For the text-containing cell, return its midpoint in [x, y] coordinate format. 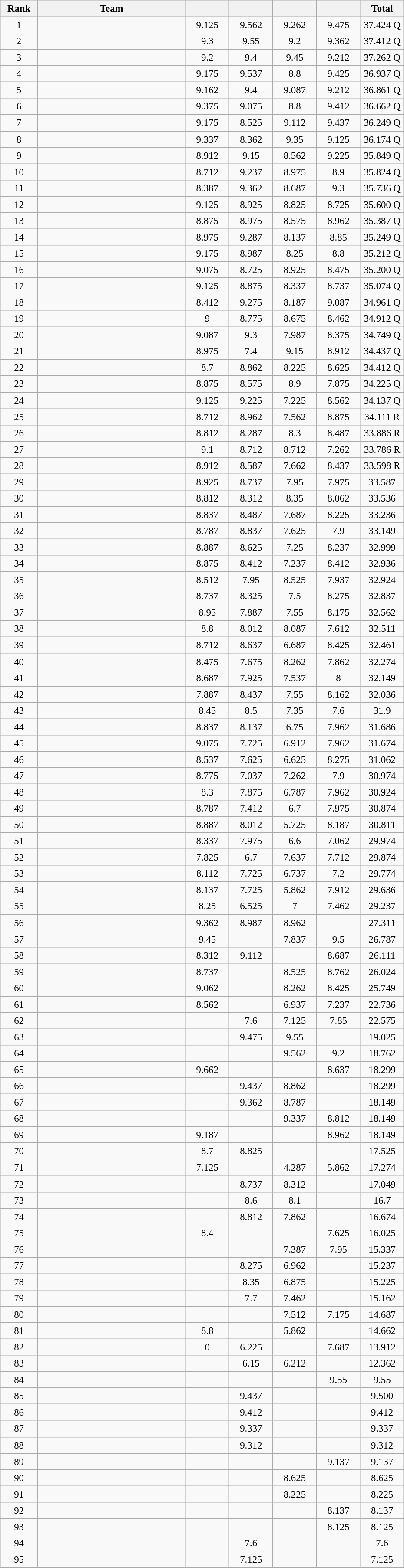
7.225 [295, 400]
55 [19, 907]
7.037 [251, 776]
43 [19, 710]
6.625 [295, 759]
Rank [19, 9]
29.974 [382, 841]
9.662 [208, 1070]
Total [382, 9]
6.962 [295, 1266]
26.024 [382, 972]
1 [19, 25]
35.824 Q [382, 172]
16.7 [382, 1200]
57 [19, 939]
26.787 [382, 939]
30.811 [382, 825]
5.725 [295, 825]
11 [19, 188]
8.5 [251, 710]
7.612 [339, 629]
90 [19, 1478]
2 [19, 41]
8.325 [251, 596]
33.536 [382, 498]
32.999 [382, 548]
85 [19, 1396]
27 [19, 449]
6.787 [295, 792]
0 [208, 1347]
32.511 [382, 629]
9.425 [339, 74]
30.974 [382, 776]
49 [19, 809]
6.875 [295, 1282]
94 [19, 1543]
9.287 [251, 237]
8.6 [251, 1200]
62 [19, 1021]
34.111 R [382, 417]
82 [19, 1347]
36.937 Q [382, 74]
7.937 [339, 580]
8.162 [339, 694]
6.737 [295, 874]
7.562 [295, 417]
80 [19, 1314]
8.762 [339, 972]
8.95 [208, 613]
6.525 [251, 907]
6.15 [251, 1363]
6 [19, 106]
7.825 [208, 858]
33.236 [382, 515]
7.537 [295, 678]
30 [19, 498]
35.200 Q [382, 270]
35.249 Q [382, 237]
46 [19, 759]
7.912 [339, 890]
15.162 [382, 1298]
45 [19, 743]
8.45 [208, 710]
17.274 [382, 1168]
29 [19, 482]
38 [19, 629]
34.749 Q [382, 335]
7.7 [251, 1298]
36.662 Q [382, 106]
76 [19, 1249]
8.237 [339, 548]
48 [19, 792]
44 [19, 727]
9.500 [382, 1396]
Team [111, 9]
31 [19, 515]
7.85 [339, 1021]
66 [19, 1086]
9.275 [251, 303]
34 [19, 564]
7.4 [251, 351]
64 [19, 1053]
53 [19, 874]
37 [19, 613]
15 [19, 254]
8.375 [339, 335]
88 [19, 1445]
7.387 [295, 1249]
31.062 [382, 759]
32.837 [382, 596]
67 [19, 1103]
93 [19, 1527]
69 [19, 1135]
6.75 [295, 727]
8.062 [339, 498]
35.736 Q [382, 188]
22.736 [382, 1004]
6.6 [295, 841]
8.175 [339, 613]
9.187 [208, 1135]
24 [19, 400]
47 [19, 776]
37.412 Q [382, 41]
25 [19, 417]
9.35 [295, 139]
7.2 [339, 874]
8.1 [295, 1200]
7.5 [295, 596]
22 [19, 368]
7.925 [251, 678]
36.174 Q [382, 139]
31.9 [382, 710]
86 [19, 1413]
74 [19, 1217]
78 [19, 1282]
32.461 [382, 645]
51 [19, 841]
89 [19, 1462]
29.636 [382, 890]
34.412 Q [382, 368]
84 [19, 1380]
7.175 [339, 1314]
33.786 R [382, 449]
16.025 [382, 1233]
65 [19, 1070]
71 [19, 1168]
7.35 [295, 710]
63 [19, 1037]
22.575 [382, 1021]
68 [19, 1119]
15.337 [382, 1249]
7.062 [339, 841]
10 [19, 172]
8.462 [339, 319]
23 [19, 384]
8.387 [208, 188]
8.587 [251, 466]
18.762 [382, 1053]
6.687 [295, 645]
35.387 Q [382, 221]
8.85 [339, 237]
7.987 [295, 335]
34.912 Q [382, 319]
8.675 [295, 319]
33.587 [382, 482]
60 [19, 988]
32.036 [382, 694]
8.362 [251, 139]
32.149 [382, 678]
5 [19, 90]
9.537 [251, 74]
9.5 [339, 939]
16 [19, 270]
9.062 [208, 988]
40 [19, 662]
35 [19, 580]
41 [19, 678]
30.874 [382, 809]
33 [19, 548]
15.237 [382, 1266]
30.924 [382, 792]
79 [19, 1298]
73 [19, 1200]
31.686 [382, 727]
7.712 [339, 858]
34.961 Q [382, 303]
8.112 [208, 874]
35.600 Q [382, 205]
33.886 R [382, 433]
9.162 [208, 90]
56 [19, 923]
95 [19, 1559]
72 [19, 1184]
34.437 Q [382, 351]
59 [19, 972]
18 [19, 303]
8.4 [208, 1233]
7.637 [295, 858]
32.274 [382, 662]
13 [19, 221]
16.674 [382, 1217]
17.049 [382, 1184]
7.837 [295, 939]
35.212 Q [382, 254]
17 [19, 286]
6.212 [295, 1363]
61 [19, 1004]
92 [19, 1511]
7.675 [251, 662]
83 [19, 1363]
14.662 [382, 1331]
87 [19, 1429]
77 [19, 1266]
37.424 Q [382, 25]
9.1 [208, 449]
32.924 [382, 580]
15.225 [382, 1282]
91 [19, 1494]
75 [19, 1233]
6.937 [295, 1004]
36.861 Q [382, 90]
29.237 [382, 907]
36 [19, 596]
19.025 [382, 1037]
81 [19, 1331]
50 [19, 825]
34.137 Q [382, 400]
25.749 [382, 988]
4 [19, 74]
8.537 [208, 759]
39 [19, 645]
31.674 [382, 743]
3 [19, 58]
58 [19, 955]
32 [19, 531]
29.774 [382, 874]
26.111 [382, 955]
8.087 [295, 629]
21 [19, 351]
32.562 [382, 613]
34.225 Q [382, 384]
33.149 [382, 531]
7.512 [295, 1314]
8.287 [251, 433]
14.687 [382, 1314]
19 [19, 319]
8.512 [208, 580]
9.262 [295, 25]
12 [19, 205]
4.287 [295, 1168]
12.362 [382, 1363]
36.249 Q [382, 123]
20 [19, 335]
52 [19, 858]
7.412 [251, 809]
42 [19, 694]
33.598 R [382, 466]
70 [19, 1151]
54 [19, 890]
35.849 Q [382, 155]
27.311 [382, 923]
32.936 [382, 564]
37.262 Q [382, 58]
35.074 Q [382, 286]
9.237 [251, 172]
9.375 [208, 106]
14 [19, 237]
6.225 [251, 1347]
13.912 [382, 1347]
6.912 [295, 743]
7.25 [295, 548]
26 [19, 433]
7.662 [295, 466]
28 [19, 466]
29.874 [382, 858]
17.525 [382, 1151]
